Determine the (x, y) coordinate at the center of the cell enclosing the given text.  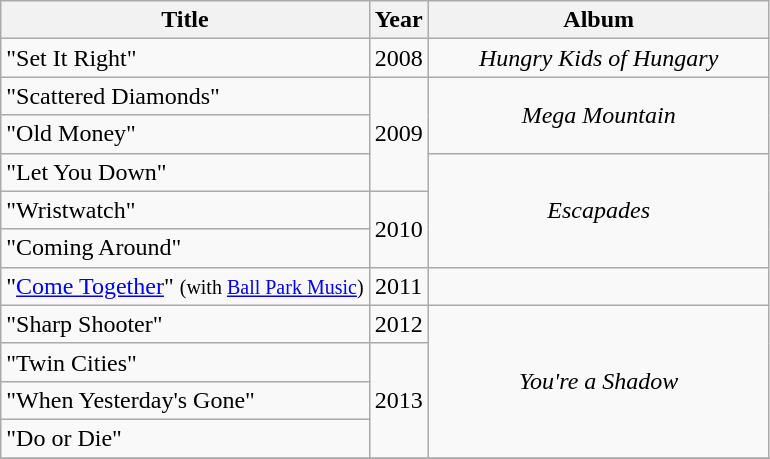
2009 (398, 134)
"When Yesterday's Gone" (185, 400)
Hungry Kids of Hungary (598, 58)
"Twin Cities" (185, 362)
2008 (398, 58)
Escapades (598, 210)
Album (598, 20)
"Sharp Shooter" (185, 324)
You're a Shadow (598, 381)
"Wristwatch" (185, 210)
2011 (398, 286)
"Set It Right" (185, 58)
"Scattered Diamonds" (185, 96)
"Come Together" (with Ball Park Music) (185, 286)
"Do or Die" (185, 438)
2010 (398, 229)
2013 (398, 400)
Mega Mountain (598, 115)
Title (185, 20)
"Coming Around" (185, 248)
Year (398, 20)
"Let You Down" (185, 172)
2012 (398, 324)
"Old Money" (185, 134)
